Pinpoint the cell where the given text exists, returning its (X, Y) midpoint coordinate. 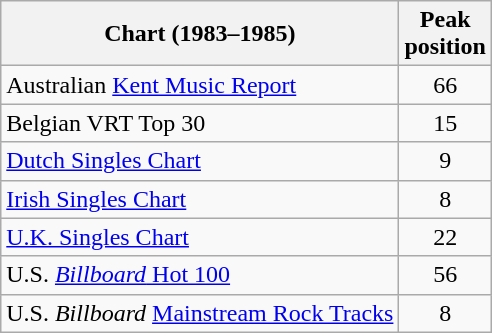
U.S. Billboard Mainstream Rock Tracks (200, 313)
22 (445, 237)
56 (445, 275)
Australian Kent Music Report (200, 85)
Belgian VRT Top 30 (200, 123)
Dutch Singles Chart (200, 161)
Peakposition (445, 34)
U.S. Billboard Hot 100 (200, 275)
Irish Singles Chart (200, 199)
U.K. Singles Chart (200, 237)
15 (445, 123)
66 (445, 85)
9 (445, 161)
Chart (1983–1985) (200, 34)
